Detect which cell encompasses the target text, then output its (x, y) center coordinate. 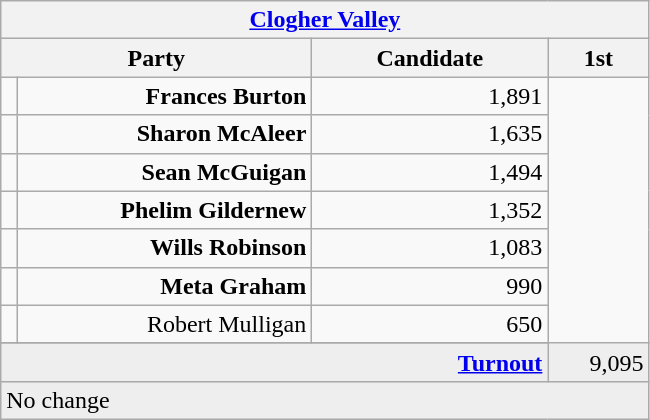
650 (430, 324)
Turnout (274, 362)
Sharon McAleer (164, 134)
1,494 (430, 172)
Candidate (430, 58)
1,083 (430, 248)
9,095 (598, 362)
Frances Burton (164, 96)
Meta Graham (164, 286)
Clogher Valley (325, 20)
Phelim Gildernew (164, 210)
Sean McGuigan (164, 172)
1,891 (430, 96)
Robert Mulligan (164, 324)
1,635 (430, 134)
Wills Robinson (164, 248)
1,352 (430, 210)
No change (325, 400)
1st (598, 58)
Party (156, 58)
990 (430, 286)
